For the text-containing cell, return its midpoint in (x, y) coordinate format. 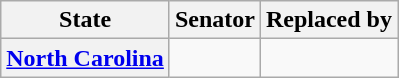
State (86, 20)
Senator (214, 20)
Replaced by (328, 20)
North Carolina (86, 58)
